Provide the (x, y) coordinate of the cell's center where the given text is located.  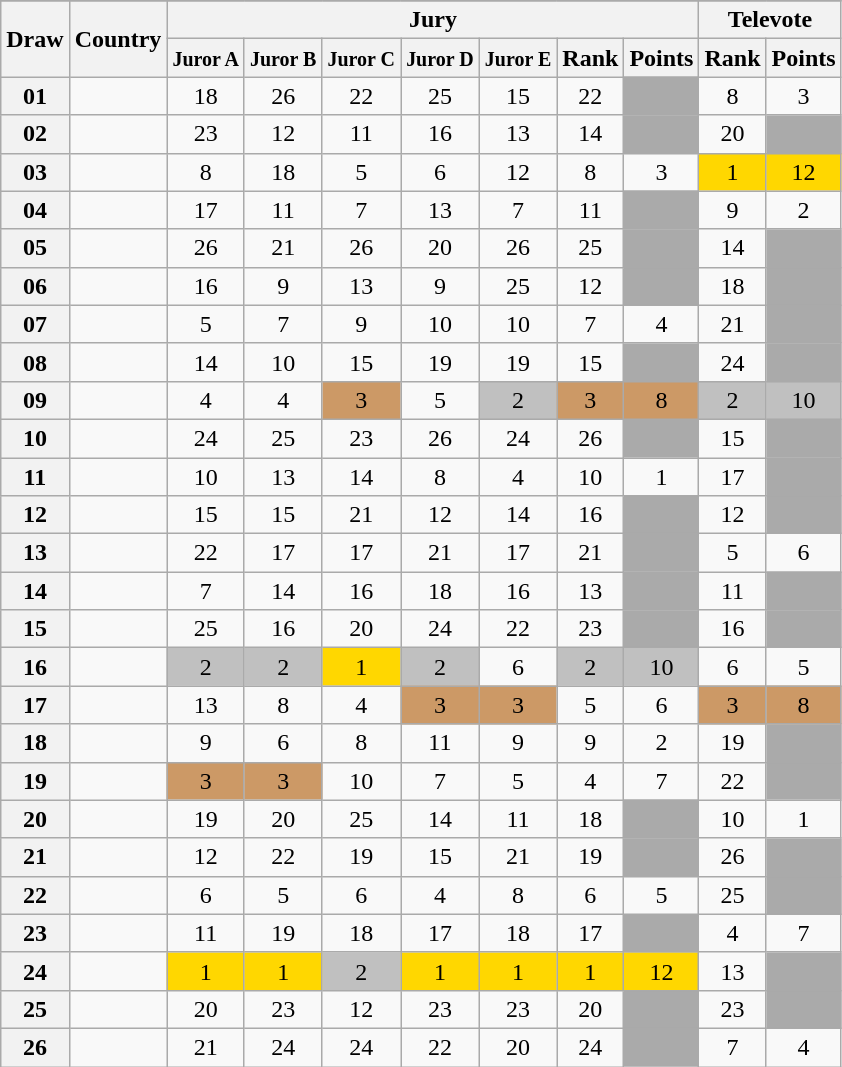
09 (35, 400)
Jury (433, 20)
Juror D (440, 58)
Juror C (362, 58)
Televote (770, 20)
08 (35, 362)
05 (35, 248)
03 (35, 172)
02 (35, 134)
04 (35, 210)
06 (35, 286)
Juror B (283, 58)
Juror A (206, 58)
Country (118, 39)
01 (35, 96)
Juror E (518, 58)
Draw (35, 39)
07 (35, 324)
